Locate the cell with the specified text and output its (X, Y) center coordinate. 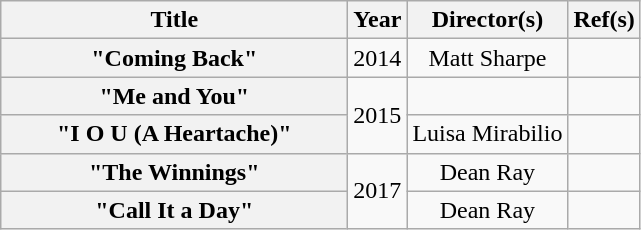
"Me and You" (174, 96)
2014 (378, 58)
2017 (378, 191)
"Call It a Day" (174, 210)
"The Winnings" (174, 172)
Year (378, 20)
"I O U (A Heartache)" (174, 134)
2015 (378, 115)
"Coming Back" (174, 58)
Ref(s) (604, 20)
Title (174, 20)
Luisa Mirabilio (488, 134)
Director(s) (488, 20)
Matt Sharpe (488, 58)
